For the text-containing cell, return its midpoint in (X, Y) coordinate format. 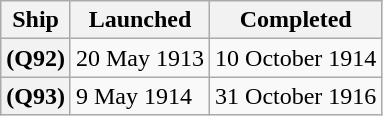
20 May 1913 (140, 58)
(Q92) (36, 58)
Ship (36, 20)
31 October 1916 (296, 96)
10 October 1914 (296, 58)
Launched (140, 20)
9 May 1914 (140, 96)
Completed (296, 20)
(Q93) (36, 96)
